Return the [X, Y] coordinate for the center point of the cell that contains the specified text.  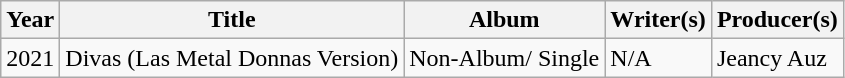
Non-Album/ Single [504, 58]
Divas (Las Metal Donnas Version) [232, 58]
Jeancy Auz [777, 58]
Writer(s) [658, 20]
N/A [658, 58]
2021 [30, 58]
Year [30, 20]
Album [504, 20]
Title [232, 20]
Producer(s) [777, 20]
